Pinpoint the cell where the given text exists, returning its (x, y) midpoint coordinate. 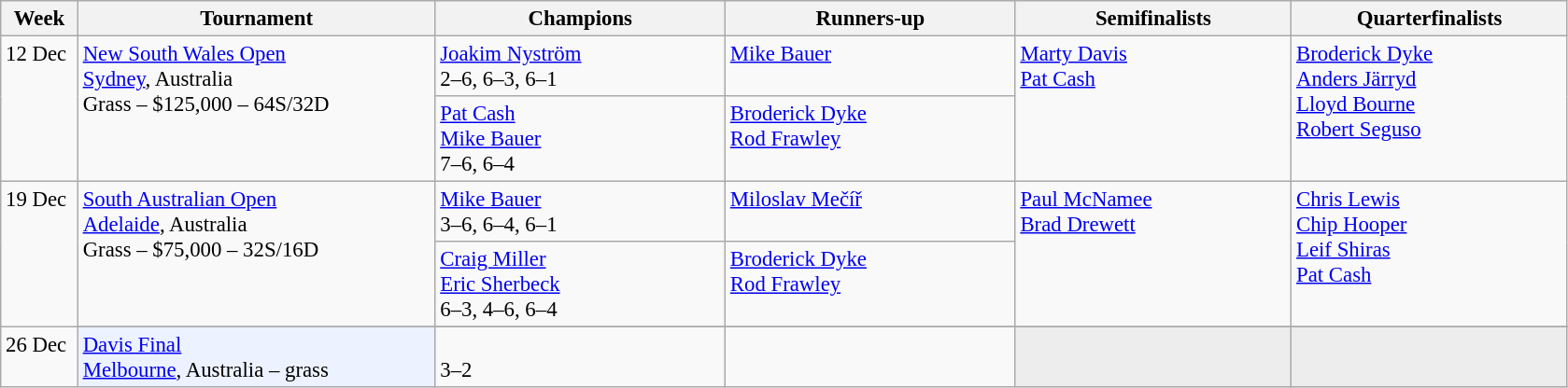
New South Wales Open Sydney, Australia Grass – $125,000 – 64S/32D (256, 109)
Chris Lewis Chip Hooper Leif Shiras Pat Cash (1430, 255)
Marty Davis Pat Cash (1153, 109)
Week (39, 19)
South Australian Open Adelaide, Australia Grass – $75,000 – 32S/16D (256, 255)
Mike Bauer 3–6, 6–4, 6–1 (581, 213)
Joakim Nyström 2–6, 6–3, 6–1 (581, 67)
Miloslav Mečíř (870, 213)
Tournament (256, 19)
Davis Final Melbourne, Australia – grass (256, 358)
Paul McNamee Brad Drewett (1153, 255)
Runners-up (870, 19)
3–2 (581, 358)
19 Dec (39, 255)
12 Dec (39, 109)
26 Dec (39, 358)
Champions (581, 19)
Broderick Dyke Anders Järryd Lloyd Bourne Robert Seguso (1430, 109)
Semifinalists (1153, 19)
Craig Miller Eric Sherbeck 6–3, 4–6, 6–4 (581, 284)
Quarterfinalists (1430, 19)
Mike Bauer (870, 67)
Pat Cash Mike Bauer 7–6, 6–4 (581, 139)
